Find where the given text appears and provide that cell's center as (x, y) coordinate. 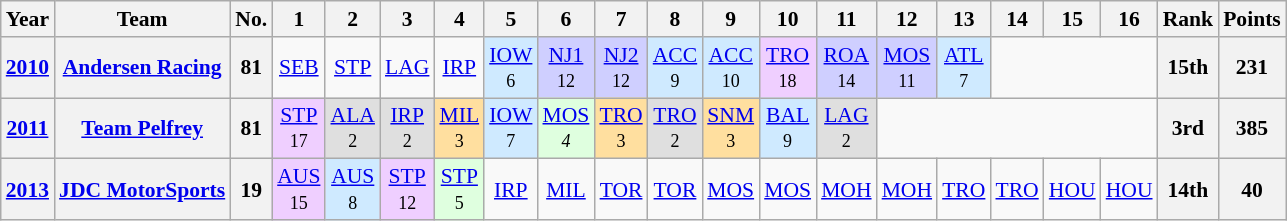
ATL7 (964, 68)
ACC10 (730, 68)
AUS8 (352, 190)
12 (908, 19)
NJ112 (566, 68)
ALA2 (352, 128)
JDC MotorSports (142, 190)
19 (251, 190)
Points (1252, 19)
2010 (28, 68)
NJ212 (620, 68)
No. (251, 19)
IOW7 (510, 128)
231 (1252, 68)
SEB (298, 68)
2013 (28, 190)
Team Pelfrey (142, 128)
10 (788, 19)
1 (298, 19)
6 (566, 19)
7 (620, 19)
IOW6 (510, 68)
40 (1252, 190)
2011 (28, 128)
Rank (1188, 19)
IRP2 (407, 128)
13 (964, 19)
ACC9 (676, 68)
STP (352, 68)
9 (730, 19)
STP5 (459, 190)
MOS4 (566, 128)
15 (1072, 19)
8 (676, 19)
14 (1016, 19)
STP12 (407, 190)
TRO2 (676, 128)
TRO3 (620, 128)
2 (352, 19)
SNM3 (730, 128)
15th (1188, 68)
TRO18 (788, 68)
Year (28, 19)
385 (1252, 128)
3rd (1188, 128)
STP17 (298, 128)
ROA14 (846, 68)
16 (1130, 19)
MIL (566, 190)
LAG2 (846, 128)
3 (407, 19)
MIL3 (459, 128)
AUS15 (298, 190)
11 (846, 19)
LAG (407, 68)
BAL9 (788, 128)
Team (142, 19)
Andersen Racing (142, 68)
14th (1188, 190)
4 (459, 19)
MOS11 (908, 68)
5 (510, 19)
